Determine the [x, y] coordinate at the center of the cell enclosing the given text.  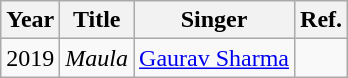
2019 [30, 58]
Singer [214, 20]
Gaurav Sharma [214, 58]
Title [97, 20]
Maula [97, 58]
Year [30, 20]
Ref. [322, 20]
